Return the [x, y] coordinate for the center point of the cell that contains the specified text.  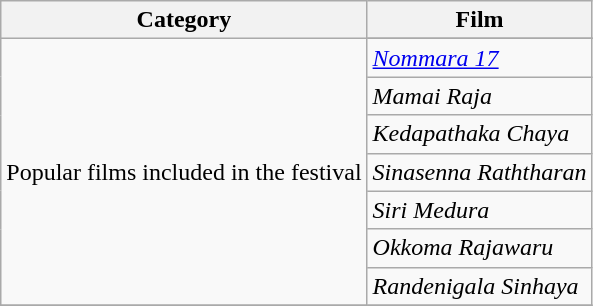
Kedapathaka Chaya [480, 134]
Okkoma Rajawaru [480, 248]
Film [480, 20]
Category [184, 20]
Sinasenna Raththaran [480, 172]
Randenigala Sinhaya [480, 286]
Popular films included in the festival [184, 172]
Nommara 17 [480, 58]
Siri Medura [480, 210]
Mamai Raja [480, 96]
